Determine the (X, Y) coordinate at the center of the cell enclosing the given text.  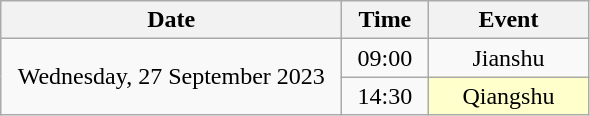
Qiangshu (508, 96)
Date (172, 20)
09:00 (385, 58)
Event (508, 20)
Time (385, 20)
Wednesday, 27 September 2023 (172, 77)
14:30 (385, 96)
Jianshu (508, 58)
